Extract the [X, Y] coordinate from the center of the cell holding the provided text.  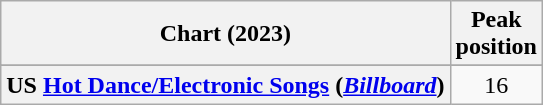
Peakposition [496, 34]
US Hot Dance/Electronic Songs (Billboard) [226, 85]
Chart (2023) [226, 34]
16 [496, 85]
